Return [x, y] of the center of cell containing provided text 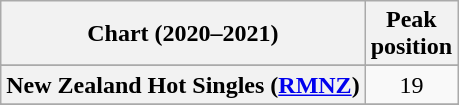
New Zealand Hot Singles (RMNZ) [183, 85]
19 [411, 85]
Chart (2020–2021) [183, 34]
Peakposition [411, 34]
